Output the [X, Y] coordinate of the center of the cell containing the given text.  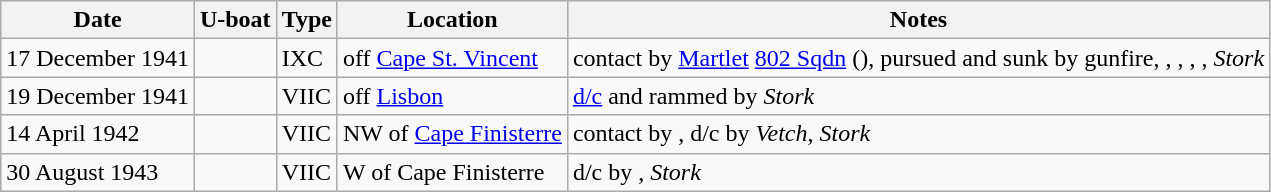
off Lisbon [452, 96]
contact by , d/c by Vetch, Stork [918, 134]
19 December 1941 [98, 96]
14 April 1942 [98, 134]
Date [98, 20]
U-boat [235, 20]
d/c by , Stork [918, 172]
17 December 1941 [98, 58]
contact by Martlet 802 Sqdn (), pursued and sunk by gunfire, , , , , Stork [918, 58]
W of Cape Finisterre [452, 172]
NW of Cape Finisterre [452, 134]
IXC [306, 58]
d/c and rammed by Stork [918, 96]
Location [452, 20]
Type [306, 20]
off Cape St. Vincent [452, 58]
Notes [918, 20]
30 August 1943 [98, 172]
